Capture the cell that displays the provided text and extract its (x, y) central coordinate. 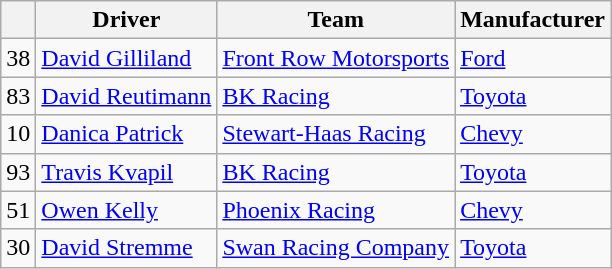
Ford (533, 58)
David Stremme (126, 248)
10 (18, 134)
Front Row Motorsports (336, 58)
Danica Patrick (126, 134)
Driver (126, 20)
Team (336, 20)
David Reutimann (126, 96)
Owen Kelly (126, 210)
Stewart-Haas Racing (336, 134)
Swan Racing Company (336, 248)
51 (18, 210)
93 (18, 172)
38 (18, 58)
Phoenix Racing (336, 210)
Travis Kvapil (126, 172)
30 (18, 248)
Manufacturer (533, 20)
83 (18, 96)
David Gilliland (126, 58)
